From the cell containing the given text, extract its center point as [X, Y] coordinate. 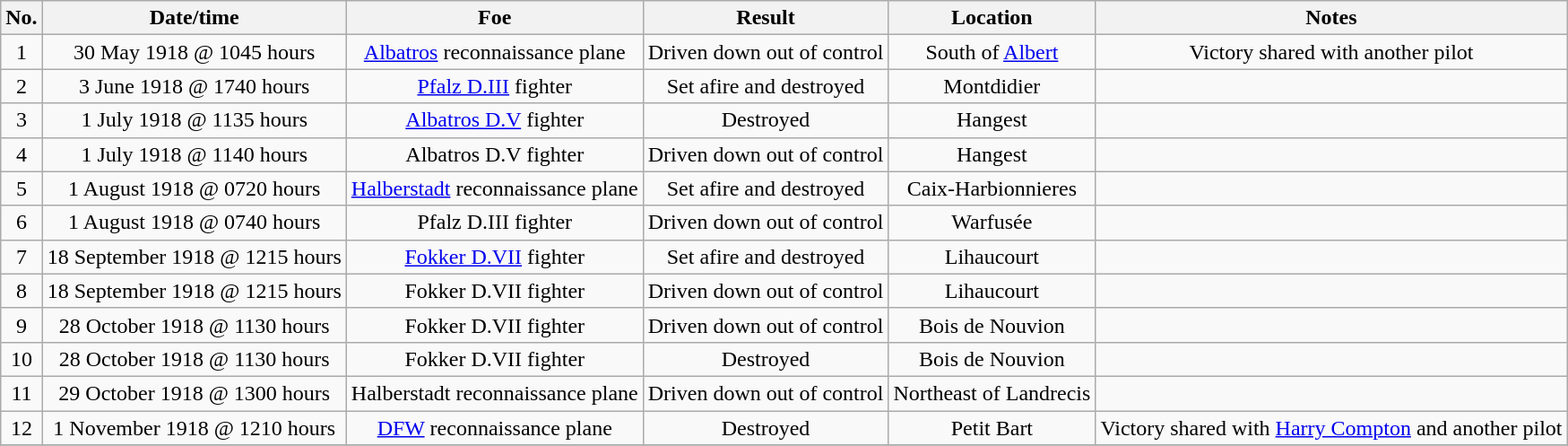
5 [22, 188]
1 November 1918 @ 1210 hours [194, 428]
Warfusée [992, 223]
South of Albert [992, 52]
4 [22, 154]
1 August 1918 @ 0720 hours [194, 188]
29 October 1918 @ 1300 hours [194, 393]
Result [766, 18]
1 August 1918 @ 0740 hours [194, 223]
11 [22, 393]
Victory shared with another pilot [1331, 52]
2 [22, 86]
6 [22, 223]
1 July 1918 @ 1140 hours [194, 154]
Victory shared with Harry Compton and another pilot [1331, 428]
Date/time [194, 18]
Caix-Harbionnieres [992, 188]
Foe [495, 18]
Northeast of Landrecis [992, 393]
10 [22, 359]
Location [992, 18]
No. [22, 18]
DFW reconnaissance plane [495, 428]
3 [22, 120]
Notes [1331, 18]
Albatros reconnaissance plane [495, 52]
Petit Bart [992, 428]
3 June 1918 @ 1740 hours [194, 86]
7 [22, 257]
12 [22, 428]
30 May 1918 @ 1045 hours [194, 52]
1 [22, 52]
Montdidier [992, 86]
9 [22, 325]
1 July 1918 @ 1135 hours [194, 120]
8 [22, 291]
